Scan for the cell matching the given text and deliver its [X, Y] coordinate at center. 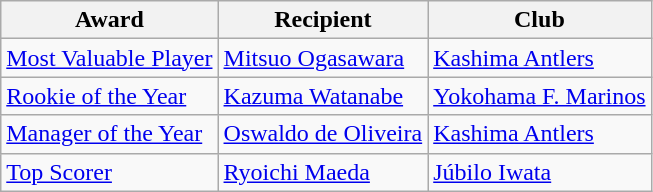
Mitsuo Ogasawara [323, 58]
Ryoichi Maeda [323, 172]
Rookie of the Year [110, 96]
Club [540, 20]
Top Scorer [110, 172]
Award [110, 20]
Júbilo Iwata [540, 172]
Yokohama F. Marinos [540, 96]
Manager of the Year [110, 134]
Most Valuable Player [110, 58]
Oswaldo de Oliveira [323, 134]
Recipient [323, 20]
Kazuma Watanabe [323, 96]
